Find where the given text appears and provide that cell's center as [x, y] coordinate. 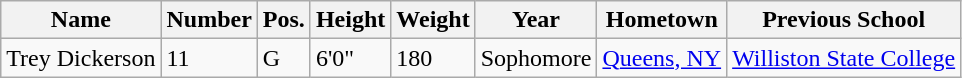
Year [536, 20]
Name [81, 20]
Pos. [284, 20]
Sophomore [536, 58]
Hometown [662, 20]
Williston State College [844, 58]
Trey Dickerson [81, 58]
11 [209, 58]
180 [433, 58]
G [284, 58]
6'0" [350, 58]
Height [350, 20]
Number [209, 20]
Weight [433, 20]
Queens, NY [662, 58]
Previous School [844, 20]
